Search for the cell housing the specified text and yield its (X, Y) center coordinate. 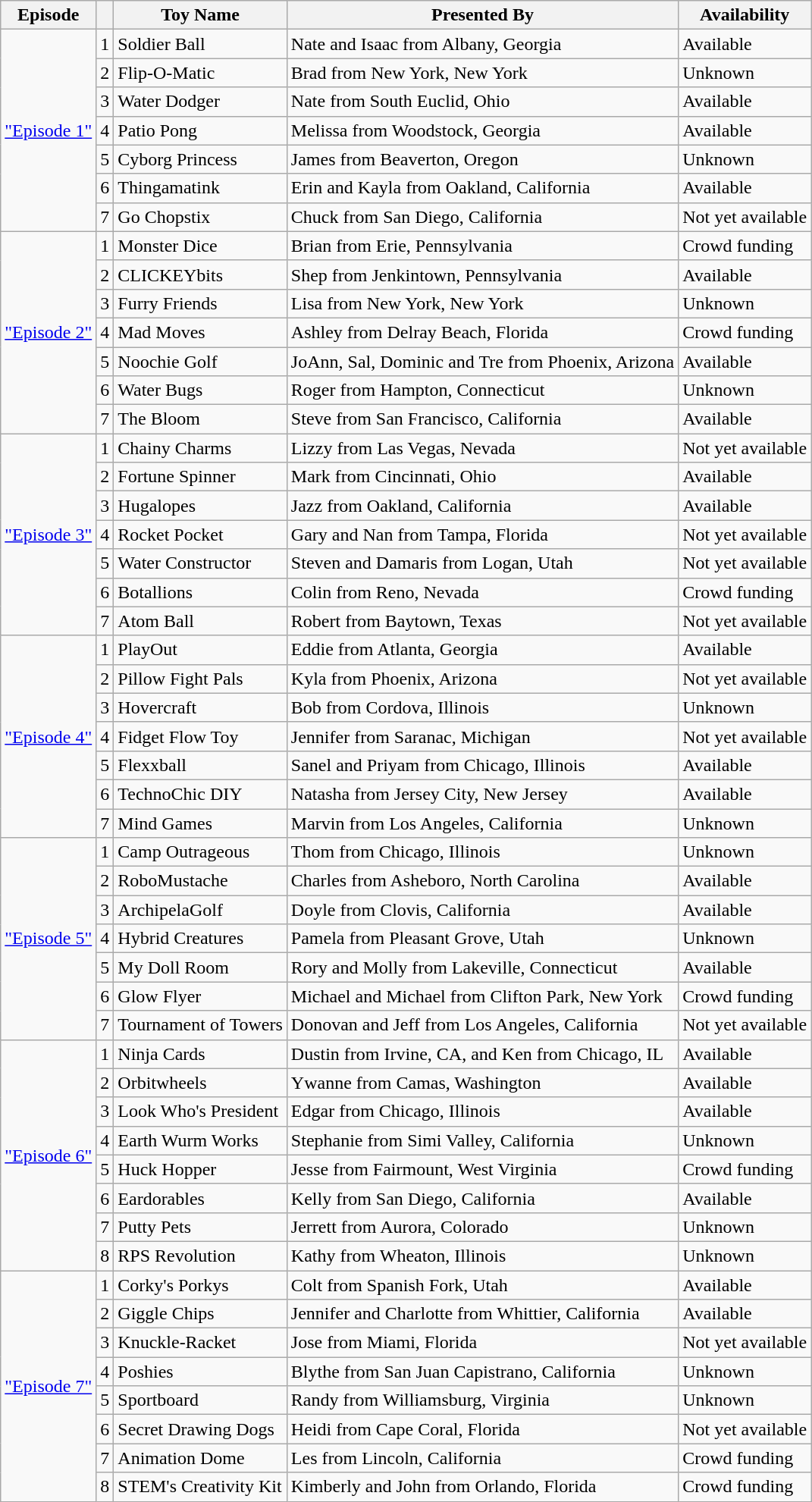
Mind Games (200, 823)
Jennifer and Charlotte from Whittier, California (482, 1314)
Presented By (482, 15)
Availability (745, 15)
Flip-O-Matic (200, 73)
Chainy Charms (200, 448)
Robert from Baytown, Texas (482, 621)
Edgar from Chicago, Illinois (482, 1112)
Kyla from Phoenix, Arizona (482, 679)
Nate and Isaac from Albany, Georgia (482, 44)
PlayOut (200, 650)
"Episode 4" (49, 736)
Steven and Damaris from Logan, Utah (482, 563)
Erin and Kayla from Oakland, California (482, 188)
The Bloom (200, 419)
Corky's Porkys (200, 1285)
RoboMustache (200, 881)
Earth Wurm Works (200, 1140)
"Episode 3" (49, 535)
Atom Ball (200, 621)
Rory and Molly from Lakeville, Connecticut (482, 967)
Huck Hopper (200, 1169)
Chuck from San Diego, California (482, 217)
Rocket Pocket (200, 535)
Ninja Cards (200, 1054)
"Episode 1" (49, 130)
Charles from Asheboro, North Carolina (482, 881)
Camp Outrageous (200, 852)
Hovercraft (200, 707)
Michael and Michael from Clifton Park, New York (482, 996)
Sportboard (200, 1400)
My Doll Room (200, 967)
Natasha from Jersey City, New Jersey (482, 794)
Water Dodger (200, 102)
Putty Pets (200, 1227)
RPS Revolution (200, 1256)
Toy Name (200, 15)
Kathy from Wheaton, Illinois (482, 1256)
Animation Dome (200, 1458)
Eardorables (200, 1198)
Jose from Miami, Florida (482, 1343)
CLICKEYbits (200, 274)
Furry Friends (200, 303)
Jerrett from Aurora, Colorado (482, 1227)
Giggle Chips (200, 1314)
Secret Drawing Dogs (200, 1429)
Les from Lincoln, California (482, 1458)
Ywanne from Camas, Washington (482, 1083)
Marvin from Los Angeles, California (482, 823)
"Episode 6" (49, 1155)
Patio Pong (200, 130)
Jazz from Oakland, California (482, 506)
Colin from Reno, Nevada (482, 592)
Fortune Spinner (200, 477)
Blythe from San Juan Capistrano, California (482, 1372)
Water Bugs (200, 390)
Brad from New York, New York (482, 73)
Colt from Spanish Fork, Utah (482, 1285)
Kelly from San Diego, California (482, 1198)
Ashley from Delray Beach, Florida (482, 332)
Jennifer from Saranac, Michigan (482, 736)
Thom from Chicago, Illinois (482, 852)
Orbitwheels (200, 1083)
Mad Moves (200, 332)
Steve from San Francisco, California (482, 419)
Cyborg Princess (200, 159)
Lisa from New York, New York (482, 303)
Look Who's President (200, 1112)
Glow Flyer (200, 996)
Jesse from Fairmount, West Virginia (482, 1169)
Knuckle-Racket (200, 1343)
Dustin from Irvine, CA, and Ken from Chicago, IL (482, 1054)
"Episode 7" (49, 1386)
"Episode 5" (49, 939)
Donovan and Jeff from Los Angeles, California (482, 1025)
Noochie Golf (200, 362)
Randy from Williamsburg, Virginia (482, 1400)
Eddie from Atlanta, Georgia (482, 650)
JoAnn, Sal, Dominic and Tre from Phoenix, Arizona (482, 362)
Roger from Hampton, Connecticut (482, 390)
Brian from Erie, Pennsylvania (482, 246)
Hugalopes (200, 506)
Hybrid Creatures (200, 939)
Gary and Nan from Tampa, Florida (482, 535)
Stephanie from Simi Valley, California (482, 1140)
Sanel and Priyam from Chicago, Illinois (482, 765)
Monster Dice (200, 246)
Episode (49, 15)
Soldier Ball (200, 44)
ArchipelaGolf (200, 910)
Kimberly and John from Orlando, Florida (482, 1487)
Go Chopstix (200, 217)
Fidget Flow Toy (200, 736)
Lizzy from Las Vegas, Nevada (482, 448)
Tournament of Towers (200, 1025)
STEM's Creativity Kit (200, 1487)
Shep from Jenkintown, Pennsylvania (482, 274)
Poshies (200, 1372)
Water Constructor (200, 563)
"Episode 2" (49, 332)
Flexxball (200, 765)
Heidi from Cape Coral, Florida (482, 1429)
Melissa from Woodstock, Georgia (482, 130)
Doyle from Clovis, California (482, 910)
Thingamatink (200, 188)
Nate from South Euclid, Ohio (482, 102)
Bob from Cordova, Illinois (482, 707)
Pamela from Pleasant Grove, Utah (482, 939)
Botallions (200, 592)
Pillow Fight Pals (200, 679)
Mark from Cincinnati, Ohio (482, 477)
James from Beaverton, Oregon (482, 159)
TechnoChic DIY (200, 794)
